Return the (X, Y) coordinate for the center point of the cell that contains the specified text.  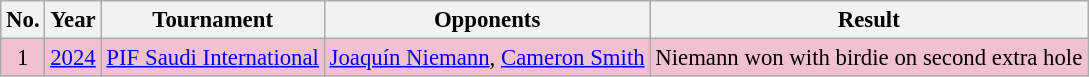
Result (869, 20)
No. (23, 20)
Niemann won with birdie on second extra hole (869, 58)
Joaquín Niemann, Cameron Smith (487, 58)
Year (73, 20)
Tournament (212, 20)
PIF Saudi International (212, 58)
2024 (73, 58)
Opponents (487, 20)
1 (23, 58)
